Find where the given text appears and provide that cell's center as (x, y) coordinate. 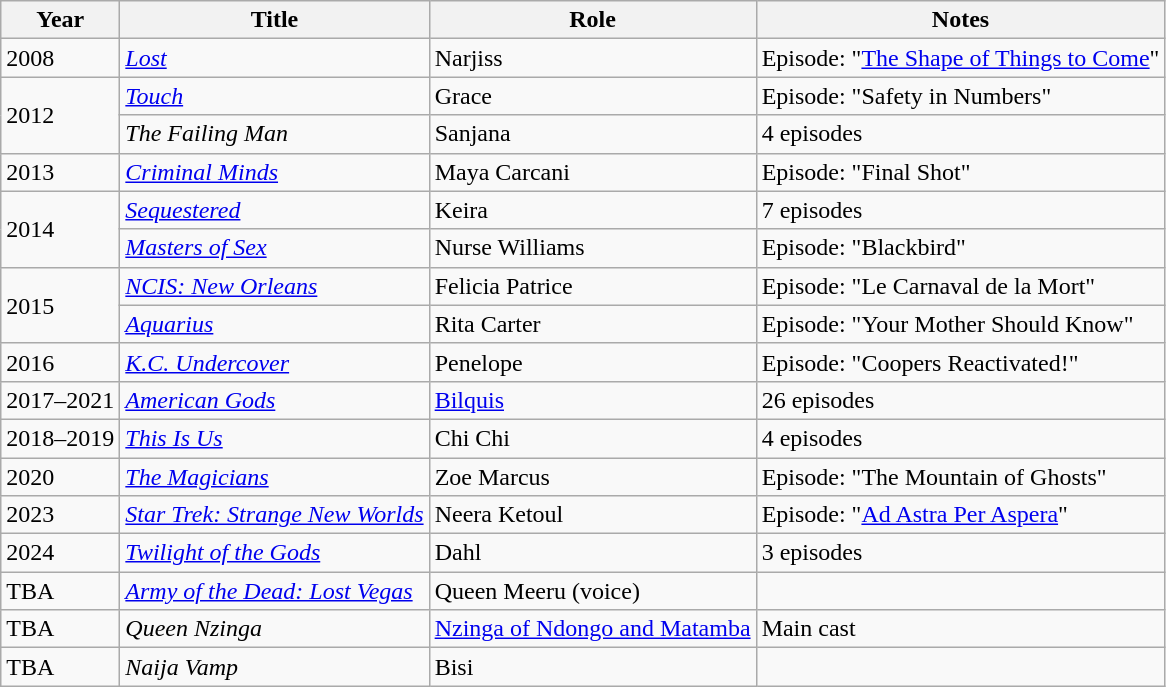
3 episodes (960, 553)
Main cast (960, 629)
Sequestered (274, 210)
Episode: "Coopers Reactivated!" (960, 362)
Sanjana (592, 134)
Army of the Dead: Lost Vegas (274, 591)
Twilight of the Gods (274, 553)
Touch (274, 96)
Star Trek: Strange New Worlds (274, 515)
2015 (60, 305)
Rita Carter (592, 324)
2023 (60, 515)
7 episodes (960, 210)
Notes (960, 20)
Lost (274, 58)
Masters of Sex (274, 248)
Episode: "Safety in Numbers" (960, 96)
American Gods (274, 400)
2013 (60, 172)
Role (592, 20)
Neera Ketoul (592, 515)
Episode: "Blackbird" (960, 248)
Episode: "Ad Astra Per Aspera" (960, 515)
Episode: "Le Carnaval de la Mort" (960, 286)
Nurse Williams (592, 248)
The Failing Man (274, 134)
2014 (60, 229)
2012 (60, 115)
2016 (60, 362)
Year (60, 20)
Episode: "Final Shot" (960, 172)
Zoe Marcus (592, 477)
2020 (60, 477)
2018–2019 (60, 438)
Nzinga of Ndongo and Matamba (592, 629)
Keira (592, 210)
Episode: "The Mountain of Ghosts" (960, 477)
Grace (592, 96)
Bilquis (592, 400)
Queen Nzinga (274, 629)
Title (274, 20)
Episode: "Your Mother Should Know" (960, 324)
26 episodes (960, 400)
2017–2021 (60, 400)
Penelope (592, 362)
Chi Chi (592, 438)
Naija Vamp (274, 667)
Felicia Patrice (592, 286)
NCIS: New Orleans (274, 286)
Narjiss (592, 58)
Bisi (592, 667)
2008 (60, 58)
Maya Carcani (592, 172)
This Is Us (274, 438)
Episode: "The Shape of Things to Come" (960, 58)
Criminal Minds (274, 172)
Dahl (592, 553)
The Magicians (274, 477)
2024 (60, 553)
Queen Meeru (voice) (592, 591)
K.C. Undercover (274, 362)
Aquarius (274, 324)
